From the cell containing the given text, extract its center point as (x, y) coordinate. 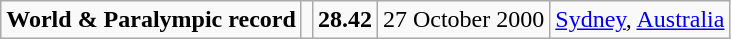
28.42 (344, 20)
Sydney, Australia (640, 20)
27 October 2000 (463, 20)
World & Paralympic record (152, 20)
